Search for the cell housing the specified text and yield its (x, y) center coordinate. 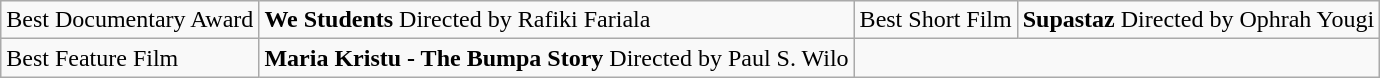
Best Documentary Award (130, 20)
We Students Directed by Rafiki Fariala (556, 20)
Supastaz Directed by Ophrah Yougi (1198, 20)
Maria Kristu - The Bumpa Story Directed by Paul S. Wilo (556, 58)
Best Feature Film (130, 58)
Best Short Film (936, 20)
